Determine the (x, y) coordinate at the center of the cell enclosing the given text.  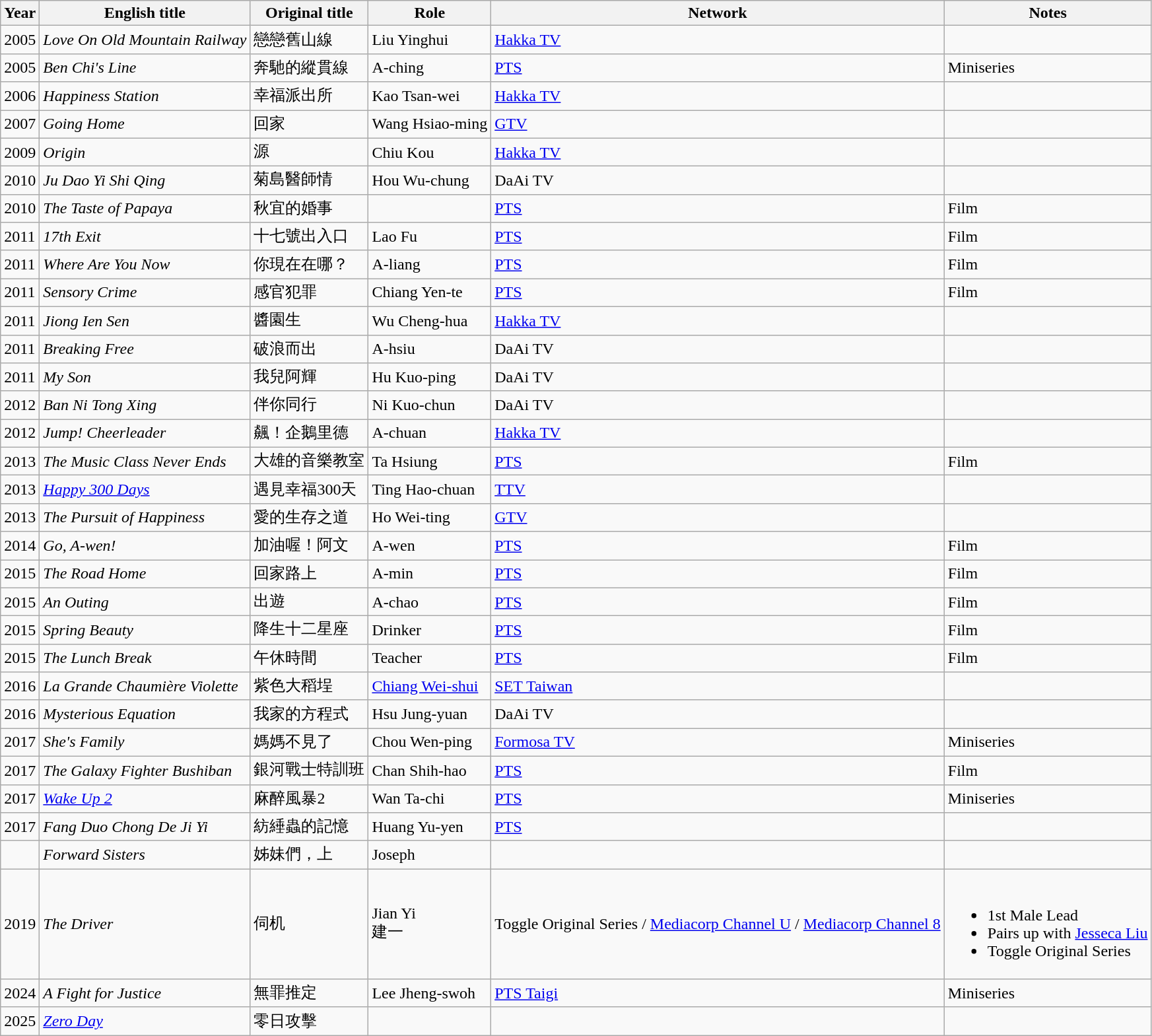
A Fight for Justice (145, 993)
幸福派出所 (309, 96)
Breaking Free (145, 349)
Spring Beauty (145, 630)
Joseph (430, 854)
Forward Sisters (145, 854)
Notes (1048, 13)
A-wen (430, 545)
菊島醫師情 (309, 181)
A-chuan (430, 433)
Sensory Crime (145, 293)
你現在在哪？ (309, 264)
Hsu Jung-yuan (430, 714)
TTV (718, 490)
午休時間 (309, 658)
伺机 (309, 924)
Where Are You Now (145, 264)
She's Family (145, 742)
回家 (309, 124)
Wang Hsiao-ming (430, 124)
出遊 (309, 602)
愛的生存之道 (309, 518)
Wake Up 2 (145, 799)
Liu Yinghui (430, 40)
Year (20, 13)
2024 (20, 993)
Ho Wei-ting (430, 518)
Ta Hsiung (430, 461)
A-chao (430, 602)
Ben Chi's Line (145, 67)
回家路上 (309, 574)
紫色大稻埕 (309, 687)
The Road Home (145, 574)
Role (430, 13)
A-min (430, 574)
Wan Ta-chi (430, 799)
Lee Jheng-swoh (430, 993)
Chiu Kou (430, 152)
Teacher (430, 658)
Formosa TV (718, 742)
2006 (20, 96)
A-hsiu (430, 349)
戀戀舊山線 (309, 40)
2009 (20, 152)
Chou Wen-ping (430, 742)
降生十二星座 (309, 630)
Hu Kuo-ping (430, 378)
Chiang Yen-te (430, 293)
Fang Duo Chong De Ji Yi (145, 827)
Original title (309, 13)
An Outing (145, 602)
2019 (20, 924)
十七號出入口 (309, 236)
The Taste of Papaya (145, 209)
Mysterious Equation (145, 714)
Happy 300 Days (145, 490)
Going Home (145, 124)
Lao Fu (430, 236)
Huang Yu-yen (430, 827)
Go, A-wen! (145, 545)
伴你同行 (309, 405)
Ting Hao-chuan (430, 490)
飆！企鵝里德 (309, 433)
English title (145, 13)
遇見幸福300天 (309, 490)
La Grande Chaumière Violette (145, 687)
A-ching (430, 67)
Network (718, 13)
大雄的音樂教室 (309, 461)
我家的方程式 (309, 714)
The Galaxy Fighter Bushiban (145, 770)
Wu Cheng-hua (430, 321)
Ni Kuo-chun (430, 405)
Jiong Ien Sen (145, 321)
Kao Tsan-wei (430, 96)
感官犯罪 (309, 293)
Ju Dao Yi Shi Qing (145, 181)
銀河戰士特訓班 (309, 770)
SET Taiwan (718, 687)
秋宜的婚事 (309, 209)
PTS Taigi (718, 993)
加油喔！阿文 (309, 545)
我兒阿輝 (309, 378)
無罪推定 (309, 993)
媽媽不見了 (309, 742)
1st Male LeadPairs up with Jesseca LiuToggle Original Series (1048, 924)
17th Exit (145, 236)
The Lunch Break (145, 658)
醬園生 (309, 321)
Origin (145, 152)
Ban Ni Tong Xing (145, 405)
破浪而出 (309, 349)
Chan Shih-hao (430, 770)
麻醉風暴2 (309, 799)
2007 (20, 124)
Hou Wu-chung (430, 181)
2014 (20, 545)
My Son (145, 378)
Zero Day (145, 1021)
Chiang Wei-shui (430, 687)
Toggle Original Series / Mediacorp Channel U / Mediacorp Channel 8 (718, 924)
Happiness Station (145, 96)
2025 (20, 1021)
The Music Class Never Ends (145, 461)
奔馳的縱貫線 (309, 67)
姊妹們，上 (309, 854)
Jian Yi 建一 (430, 924)
The Pursuit of Happiness (145, 518)
Love On Old Mountain Railway (145, 40)
源 (309, 152)
Drinker (430, 630)
A-liang (430, 264)
零日攻擊 (309, 1021)
Jump! Cheerleader (145, 433)
紡綞蟲的記憶 (309, 827)
The Driver (145, 924)
